Detect which cell encompasses the target text, then output its [x, y] center coordinate. 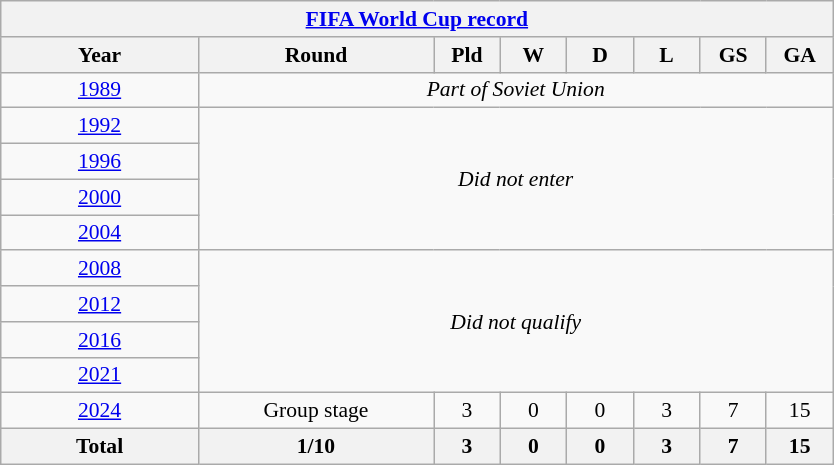
W [534, 55]
GS [734, 55]
1996 [100, 162]
Part of Soviet Union [516, 90]
1992 [100, 126]
2012 [100, 304]
1/10 [316, 447]
Pld [468, 55]
2008 [100, 269]
Did not enter [516, 179]
Year [100, 55]
2016 [100, 340]
2021 [100, 375]
2000 [100, 197]
Total [100, 447]
2024 [100, 411]
L [666, 55]
D [600, 55]
1989 [100, 90]
Did not qualify [516, 322]
GA [800, 55]
Group stage [316, 411]
FIFA World Cup record [417, 19]
2004 [100, 233]
Round [316, 55]
